Detect which cell encompasses the target text, then output its [x, y] center coordinate. 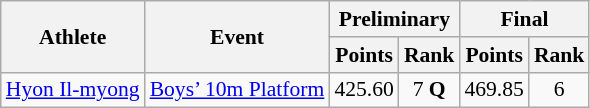
Final [524, 19]
6 [560, 90]
Event [238, 36]
7 Q [430, 90]
Preliminary [394, 19]
469.85 [494, 90]
Hyon Il-myong [73, 90]
Boys’ 10m Platform [238, 90]
Athlete [73, 36]
425.60 [364, 90]
